Return (X, Y) of the center of cell containing provided text 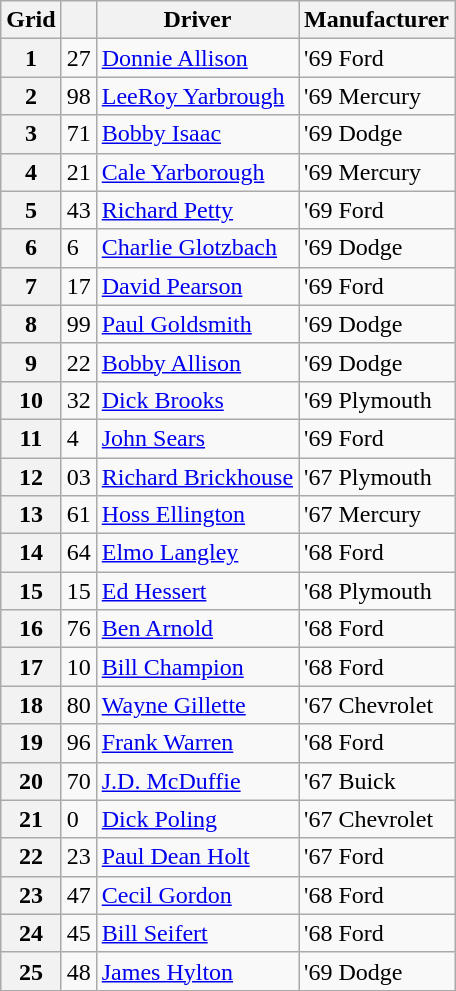
Paul Dean Holt (197, 857)
76 (78, 629)
03 (78, 477)
John Sears (197, 438)
Elmo Langley (197, 553)
LeeRoy Yarbrough (197, 96)
1 (31, 58)
47 (78, 895)
18 (31, 705)
32 (78, 400)
43 (78, 210)
99 (78, 324)
3 (31, 134)
Paul Goldsmith (197, 324)
8 (31, 324)
48 (78, 971)
Bobby Isaac (197, 134)
80 (78, 705)
9 (31, 362)
Hoss Ellington (197, 515)
25 (31, 971)
70 (78, 781)
Richard Petty (197, 210)
71 (78, 134)
45 (78, 933)
96 (78, 743)
Frank Warren (197, 743)
98 (78, 96)
64 (78, 553)
Ed Hessert (197, 591)
'67 Buick (377, 781)
Driver (197, 20)
13 (31, 515)
11 (31, 438)
Cale Yarborough (197, 172)
Manufacturer (377, 20)
2 (31, 96)
Grid (31, 20)
David Pearson (197, 286)
0 (78, 819)
Wayne Gillette (197, 705)
5 (31, 210)
Richard Brickhouse (197, 477)
J.D. McDuffie (197, 781)
27 (78, 58)
Donnie Allison (197, 58)
14 (31, 553)
'68 Plymouth (377, 591)
Bobby Allison (197, 362)
12 (31, 477)
'67 Mercury (377, 515)
James Hylton (197, 971)
24 (31, 933)
20 (31, 781)
Bill Champion (197, 667)
'67 Plymouth (377, 477)
61 (78, 515)
16 (31, 629)
Cecil Gordon (197, 895)
Dick Brooks (197, 400)
'69 Plymouth (377, 400)
Ben Arnold (197, 629)
Bill Seifert (197, 933)
Dick Poling (197, 819)
'67 Ford (377, 857)
Charlie Glotzbach (197, 248)
7 (31, 286)
19 (31, 743)
